Locate the cell with the specified text and output its (X, Y) center coordinate. 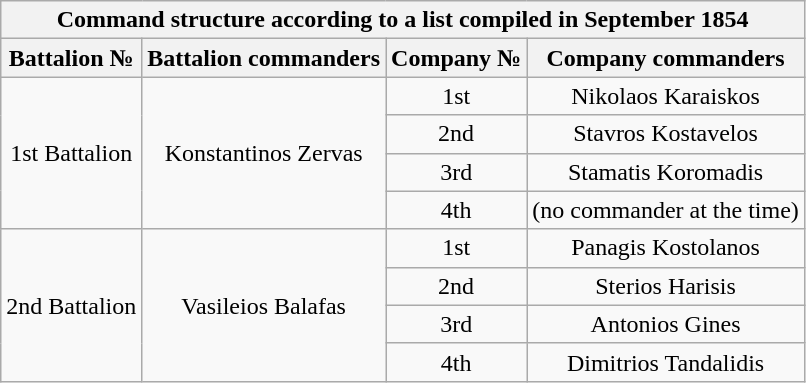
Sterios Harisis (666, 286)
1st Battalion (72, 153)
Command structure according to a list compiled in September 1854 (403, 20)
Company commanders (666, 58)
Stamatis Koromadis (666, 172)
Dimitrios Tandalidis (666, 362)
Panagis Kostolanos (666, 248)
2nd Battalion (72, 305)
(no commander at the time) (666, 210)
Konstantinos Zervas (264, 153)
Nikolaos Karaiskos (666, 96)
Battalion № (72, 58)
Battalion commanders (264, 58)
Vasileios Balafas (264, 305)
Company № (456, 58)
Antonios Gines (666, 324)
Stavros Kostavelos (666, 134)
